Output the (x, y) coordinate of the center of the cell containing the given text.  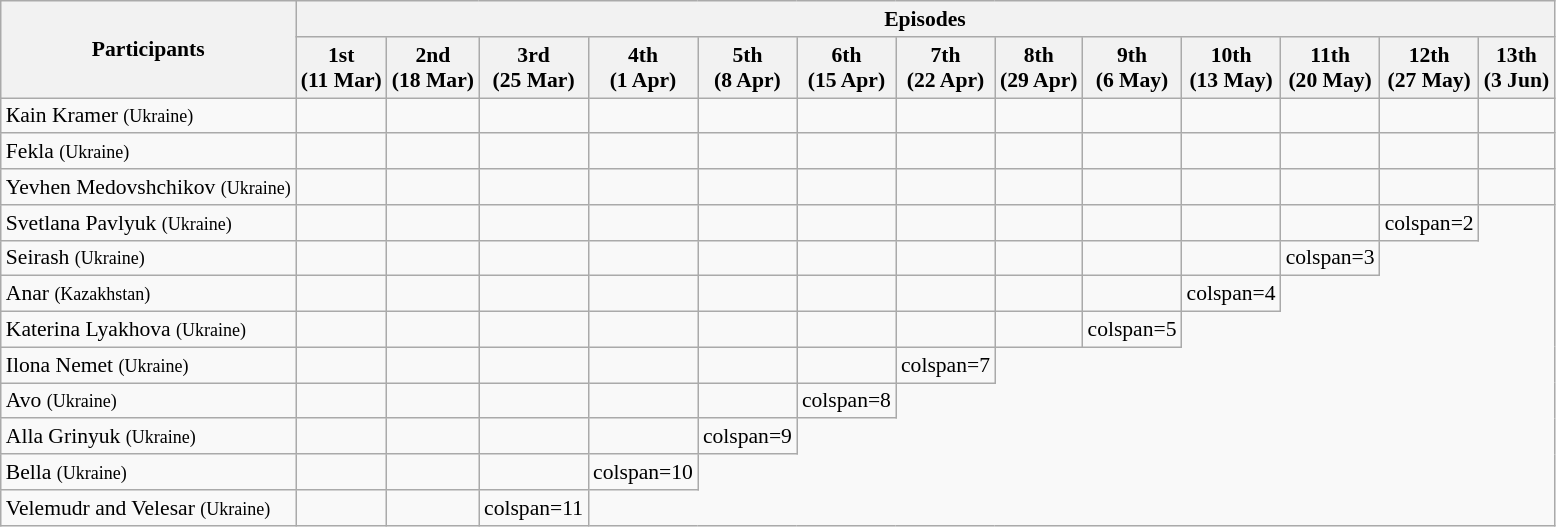
5th(8 Apr) (748, 68)
colspan=11 (534, 508)
colspan=9 (748, 437)
Participants (148, 50)
Bella (Ukraine) (148, 472)
colspan=5 (1132, 330)
Svetlana Pavlyuk (Ukraine) (148, 223)
2nd(18 Mar) (433, 68)
Fekla (Ukraine) (148, 152)
colspan=3 (1330, 258)
Alla Grinyuk (Ukraine) (148, 437)
colspan=7 (946, 365)
13th(3 Jun) (1517, 68)
11th(20 May) (1330, 68)
Katerina Lyakhova (Ukraine) (148, 330)
1st(11 Mar) (342, 68)
Anar (Kazakhstan) (148, 294)
Episodes (925, 19)
Avo (Ukraine) (148, 401)
6th(15 Apr) (846, 68)
Yevhen Medovshchikov (Ukraine) (148, 187)
4th(1 Apr) (643, 68)
colspan=8 (846, 401)
7th(22 Apr) (946, 68)
10th(13 May) (1232, 68)
Seirash (Ukraine) (148, 258)
Velemudr and Velesar (Ukraine) (148, 508)
Кain Kramer (Ukraine) (148, 116)
colspan=10 (643, 472)
3rd(25 Mar) (534, 68)
Ilona Nemet (Ukraine) (148, 365)
colspan=2 (1430, 223)
12th(27 May) (1430, 68)
8th(29 Apr) (1038, 68)
colspan=4 (1232, 294)
9th(6 May) (1132, 68)
